Detect which cell encompasses the target text, then output its (X, Y) center coordinate. 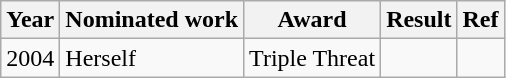
Triple Threat (312, 58)
Ref (480, 20)
2004 (30, 58)
Result (419, 20)
Year (30, 20)
Herself (152, 58)
Award (312, 20)
Nominated work (152, 20)
